Search for the cell housing the specified text and yield its (x, y) center coordinate. 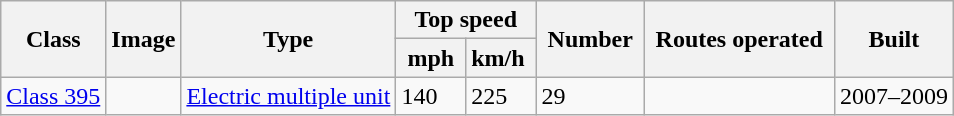
Electric multiple unit (288, 96)
Image (144, 39)
Number (590, 39)
Top speed (466, 20)
Class 395 (54, 96)
Type (288, 39)
140 (431, 96)
mph (431, 58)
Built (894, 39)
km/h (501, 58)
Class (54, 39)
29 (590, 96)
2007–2009 (894, 96)
225 (501, 96)
Routes operated (739, 39)
